Scan for the cell matching the given text and deliver its (x, y) coordinate at center. 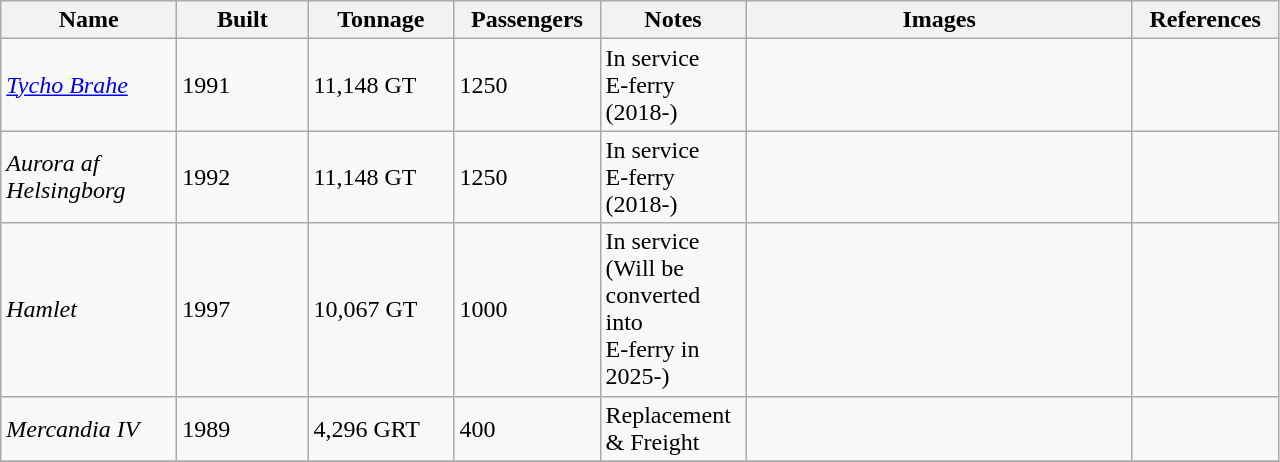
References (1205, 20)
1992 (242, 177)
Tycho Brahe (89, 85)
Passengers (527, 20)
Notes (673, 20)
10,067 GT (381, 310)
Replacement & Freight (673, 428)
Tonnage (381, 20)
Hamlet (89, 310)
Built (242, 20)
1991 (242, 85)
4,296 GRT (381, 428)
1989 (242, 428)
Aurora af Helsingborg (89, 177)
In service (Will be converted intoE-ferry in 2025-) (673, 310)
Name (89, 20)
400 (527, 428)
Mercandia IV (89, 428)
1000 (527, 310)
1997 (242, 310)
Images (939, 20)
